Scan for the cell matching the given text and deliver its [x, y] coordinate at center. 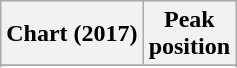
Peakposition [189, 34]
Chart (2017) [72, 34]
